Search for the cell housing the specified text and yield its [X, Y] center coordinate. 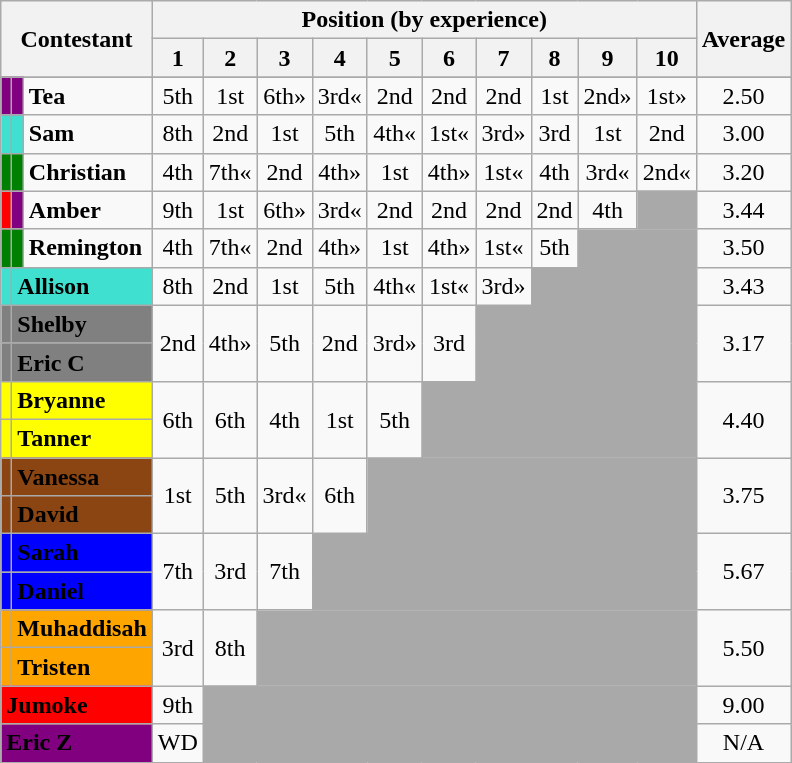
Contestant [77, 39]
3.17 [744, 343]
5 [394, 58]
9.00 [744, 705]
Daniel [82, 591]
4.40 [744, 419]
Tanner [82, 438]
7 [504, 58]
5.67 [744, 572]
8 [554, 58]
1st» [666, 96]
Sam [88, 134]
3.50 [744, 248]
Position (by experience) [424, 20]
Vanessa [82, 477]
Eric Z [77, 743]
Eric C [82, 362]
3.00 [744, 134]
3.75 [744, 496]
David [82, 515]
5.50 [744, 648]
2nd« [666, 172]
Tristen [82, 667]
Bryanne [82, 400]
Tea [88, 96]
Christian [88, 172]
2nd» [608, 96]
1 [178, 58]
3 [284, 58]
N/A [744, 743]
Sarah [82, 553]
Shelby [82, 324]
Muhaddisah [82, 629]
Average [744, 39]
2.50 [744, 96]
3.44 [744, 210]
3.43 [744, 286]
Remington [88, 248]
WD [178, 743]
4 [340, 58]
Allison [82, 286]
2 [230, 58]
9 [608, 58]
6 [449, 58]
Jumoke [77, 705]
Amber [88, 210]
3.20 [744, 172]
10 [666, 58]
